Determine the (X, Y) coordinate at the center of the cell enclosing the given text.  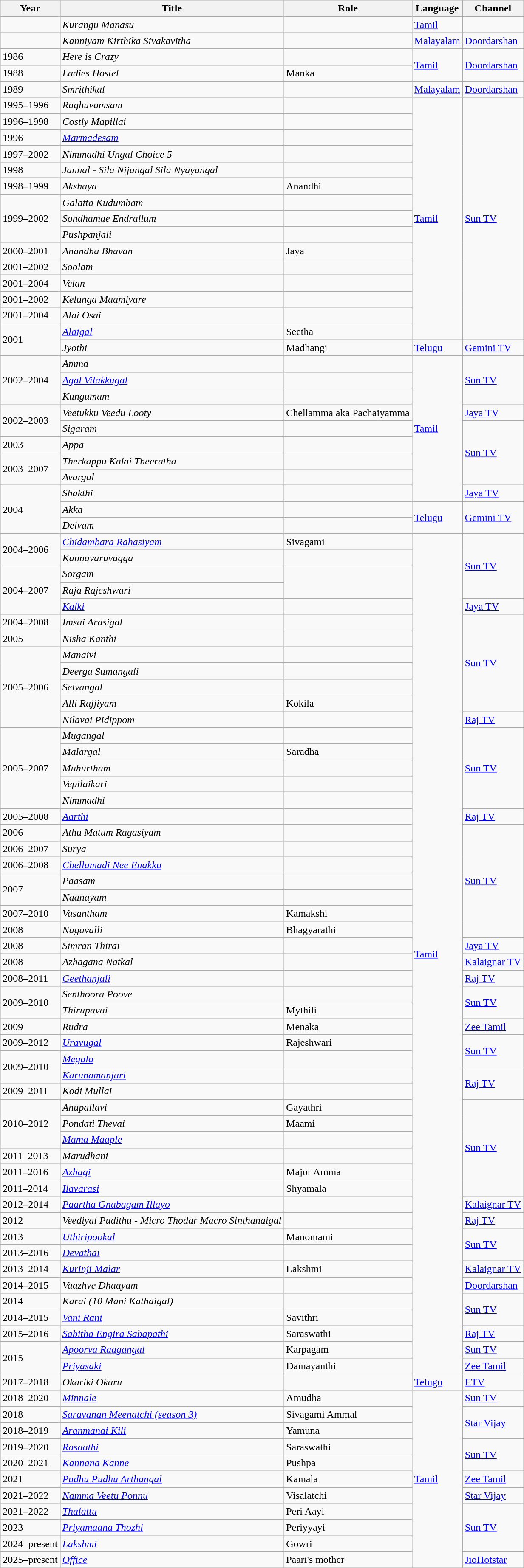
Vasantham (172, 913)
Veetukku Veedu Looty (172, 412)
1996 (30, 138)
Menaka (348, 1027)
2011–2016 (30, 1172)
Marudhani (172, 1156)
2005–2008 (30, 816)
Year (30, 8)
Kamala (348, 1479)
Vepilaikari (172, 784)
Gowri (348, 1544)
2014 (30, 1301)
Sabitha Engira Sabapathi (172, 1334)
2018–2019 (30, 1430)
2013–2014 (30, 1269)
Anandhi (348, 186)
Namma Veetu Ponnu (172, 1495)
2018–2020 (30, 1398)
Thalattu (172, 1512)
2017–2018 (30, 1382)
2013 (30, 1237)
Kanniyam Kirthika Sivakavitha (172, 41)
2012 (30, 1220)
Soolam (172, 267)
Velan (172, 283)
2002–2004 (30, 380)
2011–2014 (30, 1188)
2006–2008 (30, 865)
Galatta Kudumbam (172, 203)
Manaivi (172, 655)
Rasaathi (172, 1447)
Paasam (172, 881)
Chidambara Rahasiyam (172, 542)
Karunamanjari (172, 1075)
Kalki (172, 606)
2013–2016 (30, 1253)
Anupallavi (172, 1107)
1986 (30, 57)
Role (348, 8)
Periyyayi (348, 1528)
Chellamadi Nee Enakku (172, 865)
Megala (172, 1059)
2004–2006 (30, 550)
Sigaram (172, 428)
Paartha Gnabagam Illayo (172, 1204)
2007 (30, 889)
Ilavarasi (172, 1188)
2006–2007 (30, 849)
2007–2010 (30, 913)
Anandha Bhavan (172, 251)
Therkappu Kalai Theeratha (172, 461)
Priyamaana Thozhi (172, 1528)
Sondhamae Endrallum (172, 219)
Athu Matum Ragasiyam (172, 833)
Simran Thirai (172, 946)
Ladies Hostel (172, 73)
Appa (172, 445)
1997–2002 (30, 154)
2004 (30, 510)
Title (172, 8)
Sorgam (172, 574)
1996–1998 (30, 121)
Chellamma aka Pachaiyamma (348, 412)
Pondati Thevai (172, 1123)
2024–present (30, 1544)
2015–2016 (30, 1334)
Marmadesam (172, 138)
1989 (30, 89)
2009–2011 (30, 1091)
Office (172, 1560)
Major Amma (348, 1172)
Jyothi (172, 348)
Kelunga Maamiyare (172, 299)
Kurangu Manasu (172, 25)
Kokila (348, 703)
Akka (172, 510)
2009 (30, 1027)
Channel (493, 8)
Saravanan Meenatchi (season 3) (172, 1414)
2005–2007 (30, 768)
Priyasaki (172, 1366)
Azhagi (172, 1172)
Nimmadhi Ungal Choice 5 (172, 154)
2008–2011 (30, 978)
Costly Mapillai (172, 121)
1988 (30, 73)
Nimmadhi (172, 800)
Karai (10 Mani Kathaigal) (172, 1301)
Language (437, 8)
ETV (493, 1382)
2018 (30, 1414)
Amudha (348, 1398)
Gayathri (348, 1107)
2023 (30, 1528)
Kannavaruvagga (172, 558)
Nisha Kanthi (172, 639)
Here is Crazy (172, 57)
Deivam (172, 526)
Manka (348, 73)
Karpagam (348, 1350)
JioHotstar (493, 1560)
Yamuna (348, 1430)
Paari's mother (348, 1560)
Azhagana Natkal (172, 962)
Shakthi (172, 493)
Mythili (348, 1011)
1998 (30, 170)
2004–2008 (30, 622)
2005 (30, 639)
Vaazhve Dhaayam (172, 1285)
2003–2007 (30, 469)
Madhangi (348, 348)
Alaigal (172, 332)
Rudra (172, 1027)
Pushpanjali (172, 235)
Alli Rajjiyam (172, 703)
2000–2001 (30, 251)
Raghuvamsam (172, 105)
Uthiripookal (172, 1237)
2004–2007 (30, 590)
1995–1996 (30, 105)
Jannal - Sila Nijangal Sila Nyayangal (172, 170)
Kamakshi (348, 913)
Apoorva Raagangal (172, 1350)
Thirupavai (172, 1011)
Savithri (348, 1317)
2005–2006 (30, 687)
Alai Osai (172, 315)
1998–1999 (30, 186)
Uravugal (172, 1043)
Senthoora Poove (172, 994)
Seetha (348, 332)
2019–2020 (30, 1447)
2020–2021 (30, 1463)
Aarthi (172, 816)
Aranmanai Kili (172, 1430)
2011–2013 (30, 1156)
Kurinji Malar (172, 1269)
Naanayam (172, 897)
Avargal (172, 477)
2012–2014 (30, 1204)
2025–present (30, 1560)
Damayanthi (348, 1366)
Vani Rani (172, 1317)
Shyamala (348, 1188)
2009–2012 (30, 1043)
Amma (172, 364)
Surya (172, 849)
Kodi Mullai (172, 1091)
Selvangal (172, 687)
Nilavai Pidippom (172, 720)
Malargal (172, 752)
1999–2002 (30, 219)
2006 (30, 833)
Agal Vilakkugal (172, 380)
Devathai (172, 1253)
Akshaya (172, 186)
Pudhu Pudhu Arthangal (172, 1479)
Sivagami Ammal (348, 1414)
Bhagyarathi (348, 929)
2010–2012 (30, 1123)
2001 (30, 340)
Muhurtham (172, 768)
Okariki Okaru (172, 1382)
Geethanjali (172, 978)
Pushpa (348, 1463)
Rajeshwari (348, 1043)
Mama Maaple (172, 1140)
Kannana Kanne (172, 1463)
Nagavalli (172, 929)
2021 (30, 1479)
Kungumam (172, 396)
2003 (30, 445)
Minnale (172, 1398)
2002–2003 (30, 420)
Saradha (348, 752)
Jaya (348, 251)
Veediyal Pudithu - Micro Thodar Macro Sinthanaigal (172, 1220)
Visalatchi (348, 1495)
2015 (30, 1358)
Imsai Arasigal (172, 622)
Peri Aayi (348, 1512)
Maami (348, 1123)
Sivagami (348, 542)
Smrithikal (172, 89)
Mugangal (172, 736)
Manomami (348, 1237)
Deerga Sumangali (172, 671)
Raja Rajeshwari (172, 590)
